Return the [x, y] coordinate for the center point of the cell that contains the specified text.  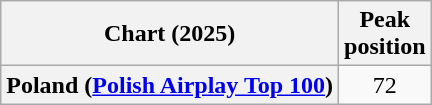
Chart (2025) [170, 34]
Poland (Polish Airplay Top 100) [170, 85]
72 [385, 85]
Peakposition [385, 34]
